Locate the cell with the specified text and output its (x, y) center coordinate. 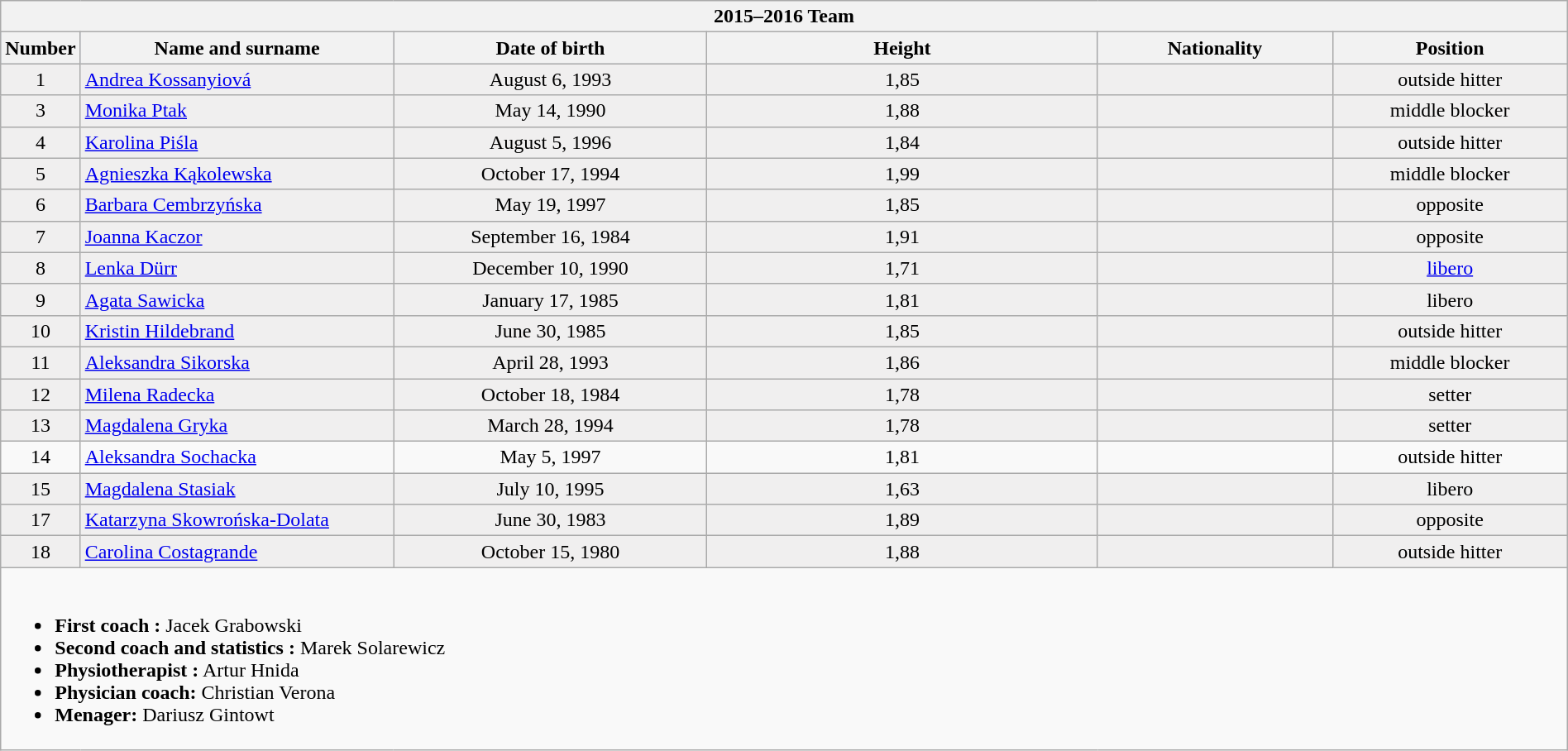
Lenka Dürr (237, 268)
Kristin Hildebrand (237, 331)
Aleksandra Sikorska (237, 362)
Carolina Costagrande (237, 552)
May 5, 1997 (551, 457)
4 (41, 142)
1,91 (902, 237)
April 28, 1993 (551, 362)
Agnieszka Kąkolewska (237, 174)
August 5, 1996 (551, 142)
September 16, 1984 (551, 237)
5 (41, 174)
18 (41, 552)
Agata Sawicka (237, 299)
March 28, 1994 (551, 426)
Milena Radecka (237, 395)
Monika Ptak (237, 111)
Date of birth (551, 48)
10 (41, 331)
Andrea Kossanyiová (237, 79)
August 6, 1993 (551, 79)
July 10, 1995 (551, 489)
14 (41, 457)
Magdalena Gryka (237, 426)
Joanna Kaczor (237, 237)
3 (41, 111)
June 30, 1985 (551, 331)
Karolina Piśla (237, 142)
13 (41, 426)
2015–2016 Team (784, 17)
6 (41, 205)
Magdalena Stasiak (237, 489)
October 17, 1994 (551, 174)
12 (41, 395)
7 (41, 237)
1,71 (902, 268)
1,84 (902, 142)
15 (41, 489)
January 17, 1985 (551, 299)
Barbara Cembrzyńska (237, 205)
May 14, 1990 (551, 111)
1,63 (902, 489)
June 30, 1983 (551, 520)
1 (41, 79)
Nationality (1215, 48)
1,86 (902, 362)
9 (41, 299)
May 19, 1997 (551, 205)
October 18, 1984 (551, 395)
1,89 (902, 520)
December 10, 1990 (551, 268)
11 (41, 362)
1,99 (902, 174)
8 (41, 268)
Position (1450, 48)
Number (41, 48)
October 15, 1980 (551, 552)
17 (41, 520)
Aleksandra Sochacka (237, 457)
Height (902, 48)
Katarzyna Skowrońska-Dolata (237, 520)
Name and surname (237, 48)
